Detect which cell encompasses the target text, then output its (X, Y) center coordinate. 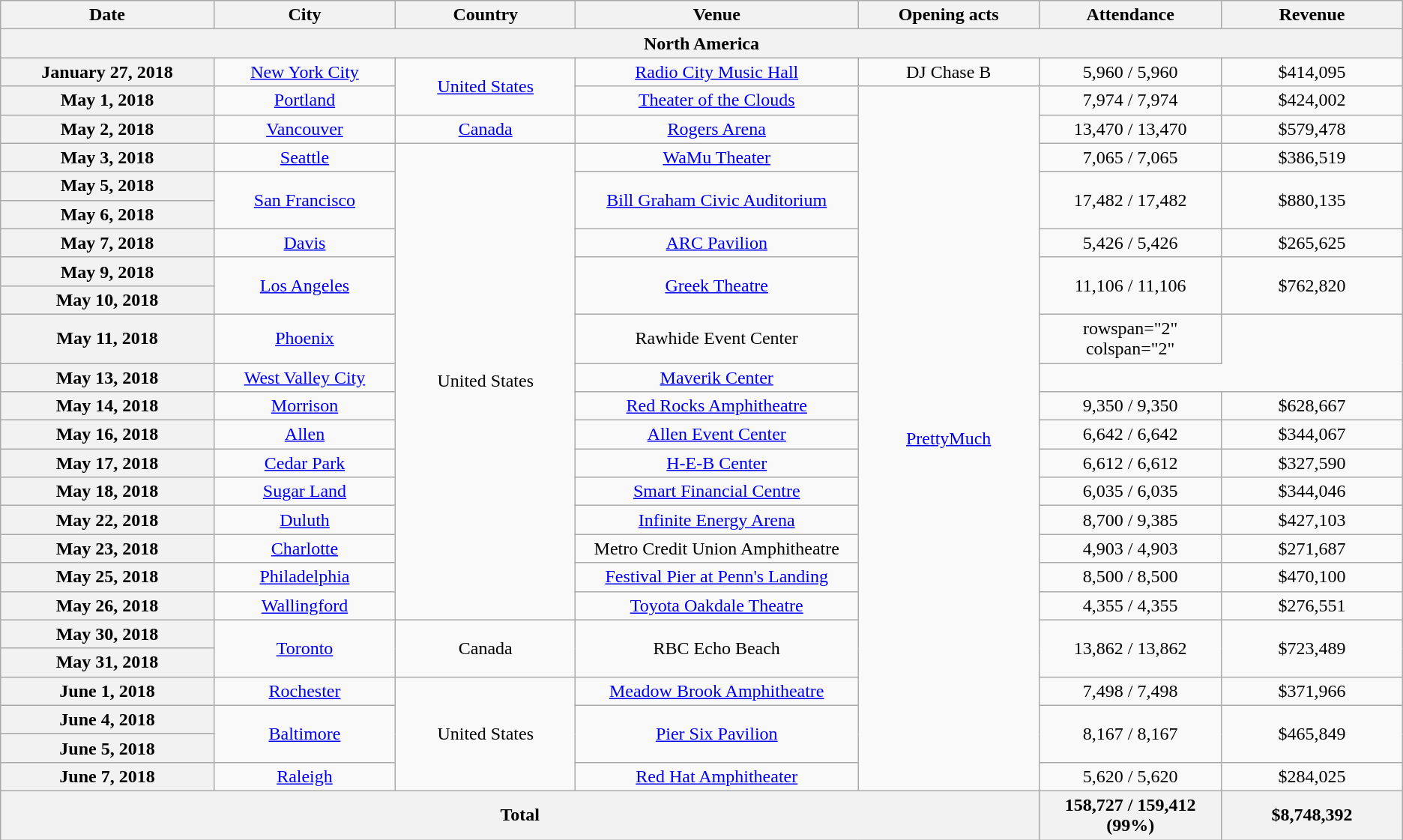
Vancouver (304, 129)
6,612 / 6,612 (1130, 463)
DJ Chase B (949, 72)
$327,590 (1312, 463)
RBC Echo Beach (716, 648)
6,642 / 6,642 (1130, 435)
9,350 / 9,350 (1130, 406)
May 9, 2018 (108, 271)
11,106 / 11,106 (1130, 285)
May 18, 2018 (108, 492)
Seattle (304, 157)
$265,625 (1312, 243)
$271,687 (1312, 549)
7,974 / 7,974 (1130, 100)
Red Rocks Amphitheatre (716, 406)
17,482 / 17,482 (1130, 200)
Wallingford (304, 605)
8,700 / 9,385 (1130, 520)
Baltimore (304, 734)
May 1, 2018 (108, 100)
$8,748,392 (1312, 815)
Opening acts (949, 15)
May 17, 2018 (108, 463)
$284,025 (1312, 776)
rowspan="2" colspan="2" (1130, 339)
Meadow Brook Amphitheatre (716, 691)
Maverik Center (716, 377)
Rawhide Event Center (716, 339)
Toyota Oakdale Theatre (716, 605)
$344,067 (1312, 435)
May 30, 2018 (108, 634)
May 3, 2018 (108, 157)
5,960 / 5,960 (1130, 72)
5,426 / 5,426 (1130, 243)
Toronto (304, 648)
Raleigh (304, 776)
Philadelphia (304, 577)
Sugar Land (304, 492)
$628,667 (1312, 406)
Country (486, 15)
Phoenix (304, 339)
San Francisco (304, 200)
May 2, 2018 (108, 129)
$470,100 (1312, 577)
Pier Six Pavilion (716, 734)
$465,849 (1312, 734)
4,355 / 4,355 (1130, 605)
Portland (304, 100)
May 7, 2018 (108, 243)
$424,002 (1312, 100)
Theater of the Clouds (716, 100)
Cedar Park (304, 463)
Los Angeles (304, 285)
May 13, 2018 (108, 377)
Infinite Energy Arena (716, 520)
ARC Pavilion (716, 243)
$414,095 (1312, 72)
North America (701, 43)
May 25, 2018 (108, 577)
8,500 / 8,500 (1130, 577)
May 16, 2018 (108, 435)
Festival Pier at Penn's Landing (716, 577)
June 4, 2018 (108, 719)
Attendance (1130, 15)
Metro Credit Union Amphitheatre (716, 549)
Davis (304, 243)
Date (108, 15)
Duluth (304, 520)
City (304, 15)
Revenue (1312, 15)
$723,489 (1312, 648)
6,035 / 6,035 (1130, 492)
Red Hat Amphitheater (716, 776)
WaMu Theater (716, 157)
H-E-B Center (716, 463)
13,862 / 13,862 (1130, 648)
West Valley City (304, 377)
5,620 / 5,620 (1130, 776)
May 22, 2018 (108, 520)
$880,135 (1312, 200)
Morrison (304, 406)
Allen Event Center (716, 435)
June 5, 2018 (108, 748)
May 31, 2018 (108, 662)
May 5, 2018 (108, 186)
June 7, 2018 (108, 776)
Bill Graham Civic Auditorium (716, 200)
$386,519 (1312, 157)
Rogers Arena (716, 129)
May 26, 2018 (108, 605)
May 14, 2018 (108, 406)
$371,966 (1312, 691)
May 6, 2018 (108, 214)
May 10, 2018 (108, 300)
Charlotte (304, 549)
$276,551 (1312, 605)
Smart Financial Centre (716, 492)
13,470 / 13,470 (1130, 129)
8,167 / 8,167 (1130, 734)
158,727 / 159,412 (99%) (1130, 815)
May 11, 2018 (108, 339)
$344,046 (1312, 492)
Total (520, 815)
Greek Theatre (716, 285)
4,903 / 4,903 (1130, 549)
$579,478 (1312, 129)
May 23, 2018 (108, 549)
$427,103 (1312, 520)
7,065 / 7,065 (1130, 157)
Allen (304, 435)
7,498 / 7,498 (1130, 691)
$762,820 (1312, 285)
Radio City Music Hall (716, 72)
PrettyMuch (949, 438)
New York City (304, 72)
Rochester (304, 691)
January 27, 2018 (108, 72)
Venue (716, 15)
June 1, 2018 (108, 691)
